For the text-containing cell, return its midpoint in [x, y] coordinate format. 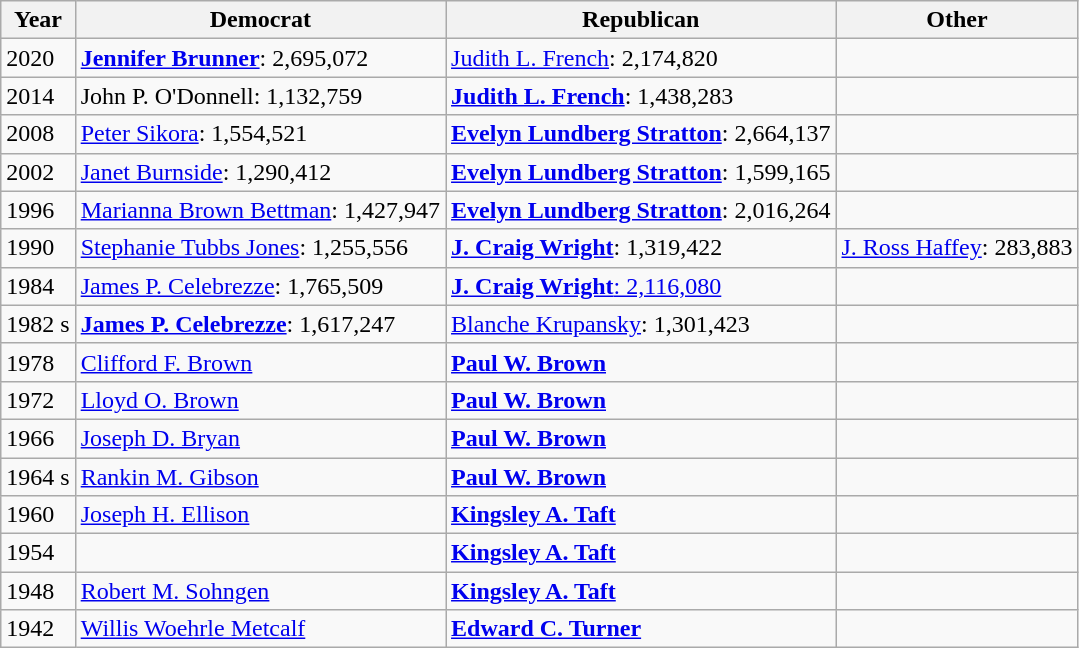
John P. O'Donnell: 1,132,759 [260, 96]
Other [957, 20]
Evelyn Lundberg Stratton: 1,599,165 [641, 172]
Jennifer Brunner: 2,695,072 [260, 58]
Joseph H. Ellison [260, 515]
Evelyn Lundberg Stratton: 2,016,264 [641, 210]
James P. Celebrezze: 1,765,509 [260, 286]
1964 s [38, 477]
1984 [38, 286]
Robert M. Sohngen [260, 591]
1982 s [38, 324]
Judith L. French: 1,438,283 [641, 96]
1978 [38, 362]
Republican [641, 20]
Rankin M. Gibson [260, 477]
Stephanie Tubbs Jones: 1,255,556 [260, 248]
Year [38, 20]
Blanche Krupansky: 1,301,423 [641, 324]
Peter Sikora: 1,554,521 [260, 134]
Marianna Brown Bettman: 1,427,947 [260, 210]
2008 [38, 134]
Lloyd O. Brown [260, 400]
Edward C. Turner [641, 629]
Janet Burnside: 1,290,412 [260, 172]
1966 [38, 438]
1942 [38, 629]
1960 [38, 515]
Clifford F. Brown [260, 362]
1972 [38, 400]
James P. Celebrezze: 1,617,247 [260, 324]
Joseph D. Bryan [260, 438]
1996 [38, 210]
J. Ross Haffey: 283,883 [957, 248]
1948 [38, 591]
Willis Woehrle Metcalf [260, 629]
1990 [38, 248]
J. Craig Wright: 1,319,422 [641, 248]
Evelyn Lundberg Stratton: 2,664,137 [641, 134]
J. Craig Wright: 2,116,080 [641, 286]
2002 [38, 172]
1954 [38, 553]
2020 [38, 58]
Democrat [260, 20]
Judith L. French: 2,174,820 [641, 58]
2014 [38, 96]
